Output the (x, y) coordinate of the center of the cell containing the given text.  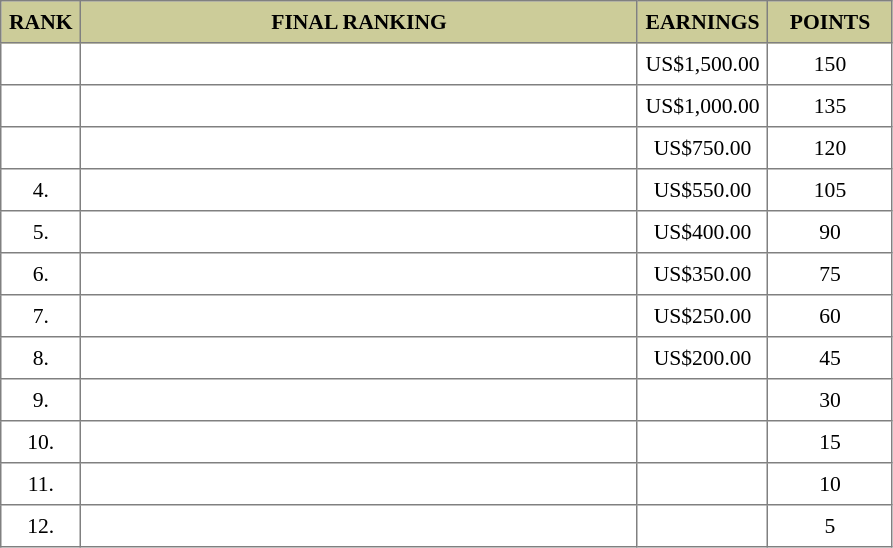
US$350.00 (702, 274)
US$550.00 (702, 190)
US$750.00 (702, 148)
15 (830, 442)
75 (830, 274)
105 (830, 190)
US$1,000.00 (702, 106)
45 (830, 358)
FINAL RANKING (359, 22)
120 (830, 148)
90 (830, 232)
135 (830, 106)
POINTS (830, 22)
9. (41, 400)
8. (41, 358)
US$400.00 (702, 232)
150 (830, 64)
6. (41, 274)
10. (41, 442)
RANK (41, 22)
11. (41, 484)
US$200.00 (702, 358)
EARNINGS (702, 22)
4. (41, 190)
12. (41, 526)
US$250.00 (702, 316)
7. (41, 316)
5 (830, 526)
US$1,500.00 (702, 64)
60 (830, 316)
10 (830, 484)
5. (41, 232)
30 (830, 400)
